Pinpoint the cell where the given text exists, returning its (x, y) midpoint coordinate. 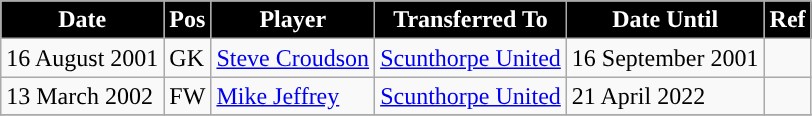
Player (293, 20)
16 September 2001 (665, 58)
FW (188, 96)
Steve Croudson (293, 58)
Pos (188, 20)
Mike Jeffrey (293, 96)
13 March 2002 (82, 96)
GK (188, 58)
21 April 2022 (665, 96)
Ref (788, 20)
Date (82, 20)
16 August 2001 (82, 58)
Transferred To (471, 20)
Date Until (665, 20)
